For the text-containing cell, return its midpoint in [x, y] coordinate format. 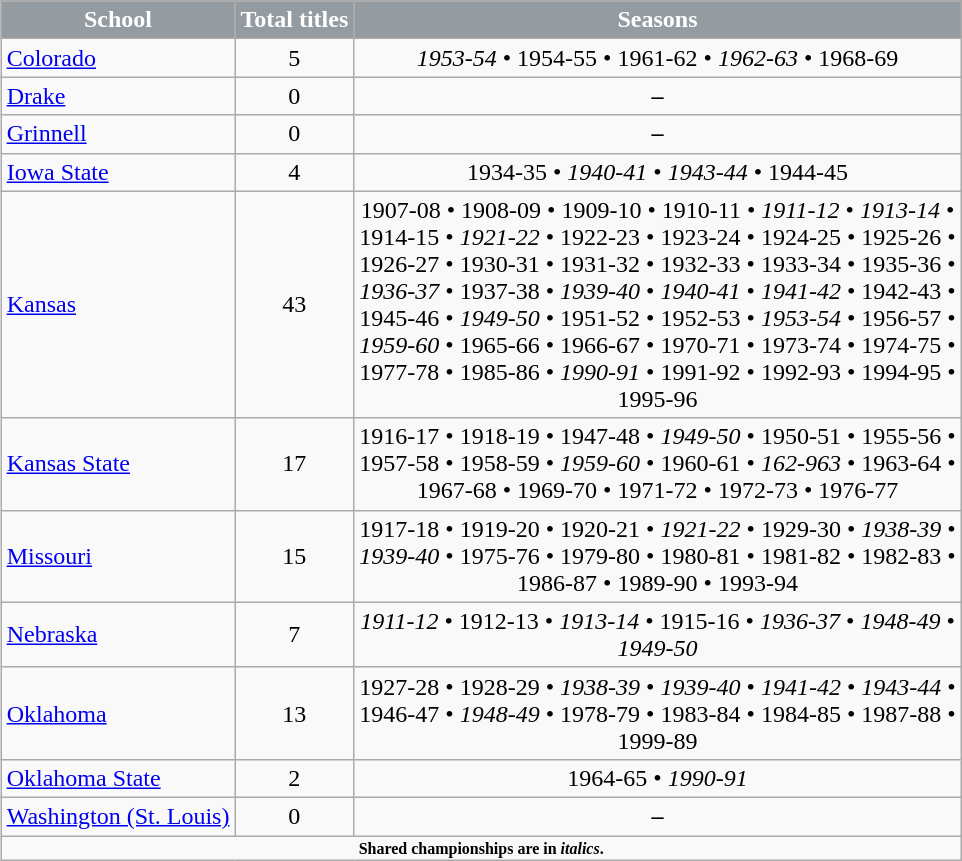
Total titles [294, 20]
2 [294, 778]
7 [294, 634]
School [118, 20]
1927-28 • 1928-29 • 1938-39 • 1939-40 • 1941-42 • 1943-44 • 1946-47 • 1948-49 • 1978-79 • 1983-84 • 1984-85 • 1987-88 • 1999-89 [658, 713]
Kansas State [118, 464]
15 [294, 556]
13 [294, 713]
4 [294, 172]
1911-12 • 1912-13 • 1913-14 • 1915-16 • 1936-37 • 1948-49 • 1949-50 [658, 634]
Oklahoma [118, 713]
Washington (St. Louis) [118, 816]
Kansas [118, 304]
Missouri [118, 556]
1917-18 • 1919-20 • 1920-21 • 1921-22 • 1929-30 • 1938-39 • 1939-40 • 1975-76 • 1979-80 • 1980-81 • 1981-82 • 1982-83 • 1986-87 • 1989-90 • 1993-94 [658, 556]
Oklahoma State [118, 778]
43 [294, 304]
Drake [118, 96]
Nebraska [118, 634]
1964-65 • 1990-91 [658, 778]
Shared championships are in italics. [481, 848]
1934-35 • 1940-41 • 1943-44 • 1944-45 [658, 172]
Iowa State [118, 172]
Colorado [118, 58]
5 [294, 58]
1953-54 • 1954-55 • 1961-62 • 1962-63 • 1968-69 [658, 58]
Seasons [658, 20]
17 [294, 464]
Grinnell [118, 134]
